Locate the cell with the specified text and output its (x, y) center coordinate. 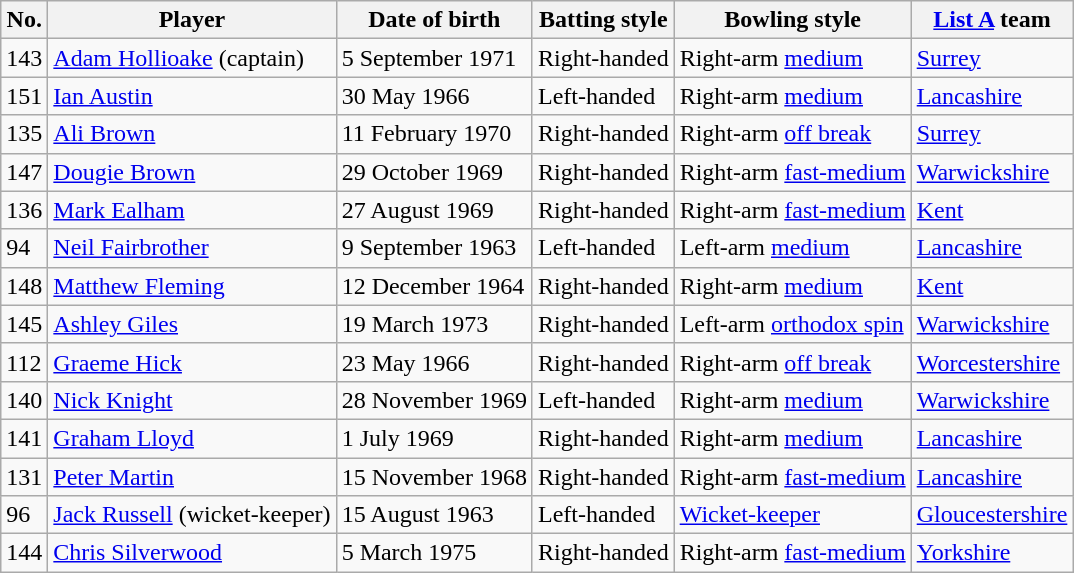
Neil Fairbrother (192, 248)
No. (24, 20)
Date of birth (434, 20)
Jack Russell (wicket-keeper) (192, 515)
Nick Knight (192, 400)
141 (24, 438)
5 September 1971 (434, 58)
Gloucestershire (992, 515)
29 October 1969 (434, 172)
30 May 1966 (434, 96)
Player (192, 20)
15 November 1968 (434, 477)
Chris Silverwood (192, 553)
140 (24, 400)
143 (24, 58)
Ashley Giles (192, 324)
Left-arm orthodox spin (792, 324)
List A team (992, 20)
96 (24, 515)
151 (24, 96)
148 (24, 286)
Batting style (603, 20)
Graham Lloyd (192, 438)
5 March 1975 (434, 553)
Graeme Hick (192, 362)
Yorkshire (992, 553)
135 (24, 134)
Wicket-keeper (792, 515)
Bowling style (792, 20)
94 (24, 248)
28 November 1969 (434, 400)
Adam Hollioake (captain) (192, 58)
Left-arm medium (792, 248)
147 (24, 172)
131 (24, 477)
136 (24, 210)
145 (24, 324)
19 March 1973 (434, 324)
144 (24, 553)
Worcestershire (992, 362)
11 February 1970 (434, 134)
112 (24, 362)
Peter Martin (192, 477)
1 July 1969 (434, 438)
Matthew Fleming (192, 286)
9 September 1963 (434, 248)
Dougie Brown (192, 172)
Mark Ealham (192, 210)
23 May 1966 (434, 362)
Ian Austin (192, 96)
12 December 1964 (434, 286)
15 August 1963 (434, 515)
27 August 1969 (434, 210)
Ali Brown (192, 134)
